Search for the cell housing the specified text and yield its (X, Y) center coordinate. 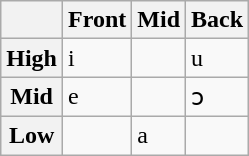
Low (32, 135)
a (159, 135)
Front (98, 20)
Back (218, 20)
i (98, 58)
High (32, 58)
ɔ (218, 97)
u (218, 58)
e (98, 97)
